Return the [X, Y] coordinate for the center point of the cell that contains the specified text.  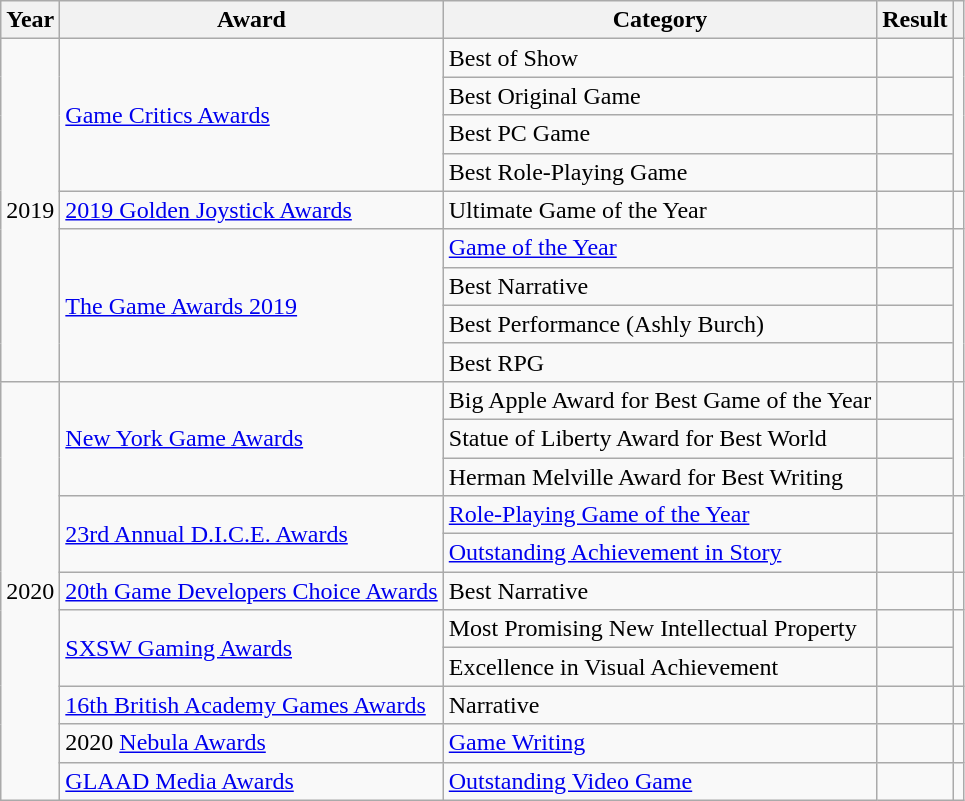
23rd Annual D.I.C.E. Awards [252, 534]
Herman Melville Award for Best Writing [660, 477]
Category [660, 20]
Game Critics Awards [252, 115]
2020 [30, 590]
2020 Nebula Awards [252, 743]
Most Promising New Intellectual Property [660, 629]
Best of Show [660, 58]
Best Role-Playing Game [660, 172]
Best Performance (Ashly Burch) [660, 324]
Best PC Game [660, 134]
Game of the Year [660, 248]
Result [915, 20]
16th British Academy Games Awards [252, 705]
Best Original Game [660, 96]
Statue of Liberty Award for Best World [660, 438]
New York Game Awards [252, 438]
2019 Golden Joystick Awards [252, 210]
Role-Playing Game of the Year [660, 515]
SXSW Gaming Awards [252, 648]
Outstanding Achievement in Story [660, 553]
Game Writing [660, 743]
20th Game Developers Choice Awards [252, 591]
Award [252, 20]
Narrative [660, 705]
Best RPG [660, 362]
GLAAD Media Awards [252, 781]
2019 [30, 210]
The Game Awards 2019 [252, 305]
Ultimate Game of the Year [660, 210]
Year [30, 20]
Big Apple Award for Best Game of the Year [660, 400]
Excellence in Visual Achievement [660, 667]
Outstanding Video Game [660, 781]
